Provide the [x, y] coordinate of the cell's center where the given text is located.  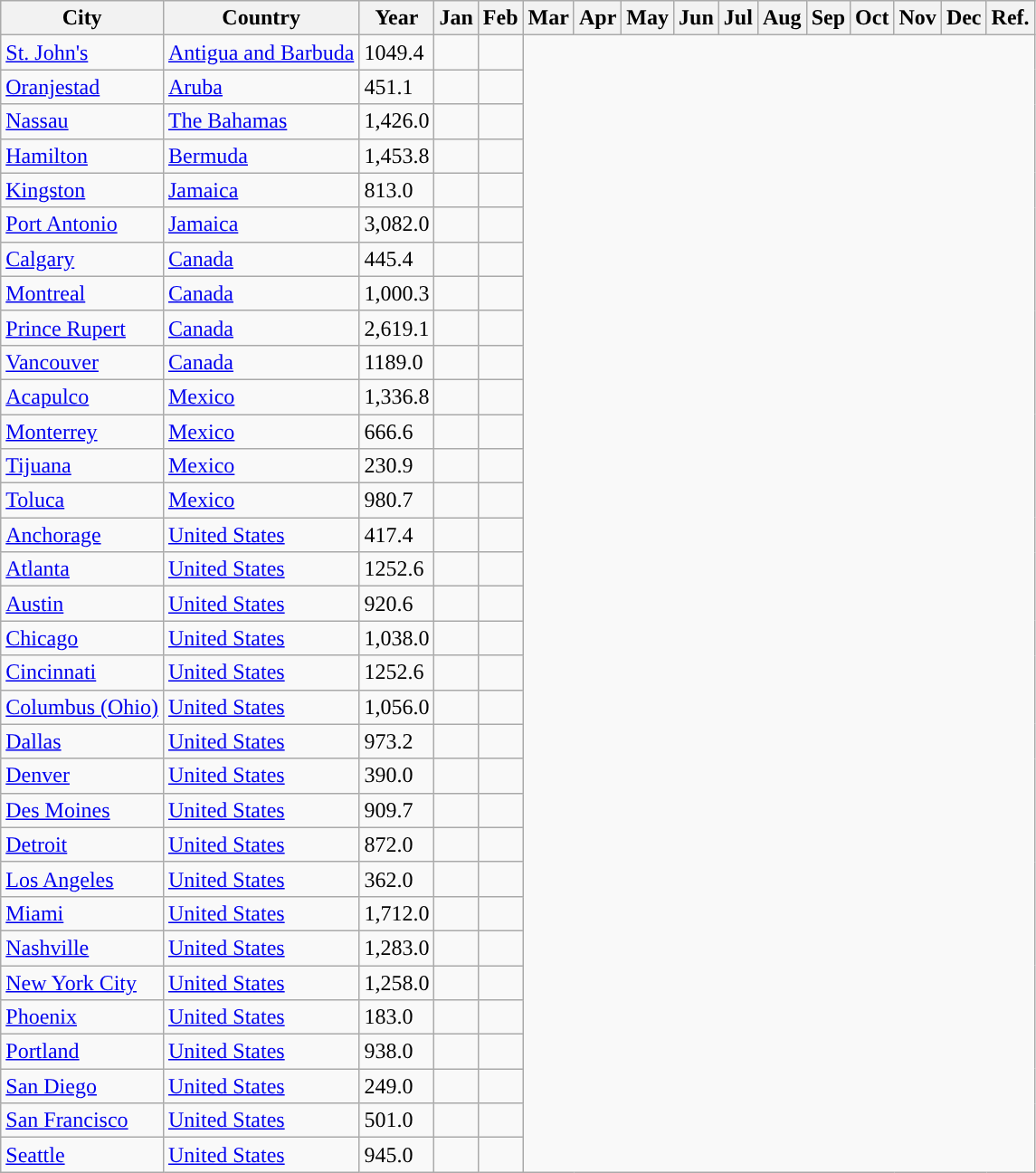
938.0 [396, 1052]
Nassau [82, 121]
Port Antonio [82, 224]
Ref. [1010, 18]
3,082.0 [396, 224]
Atlanta [82, 569]
230.9 [396, 466]
Feb [500, 18]
Anchorage [82, 535]
1,000.3 [396, 293]
Vancouver [82, 362]
St. John's [82, 52]
909.7 [396, 810]
Jun [697, 18]
Portland [82, 1052]
Des Moines [82, 810]
Oranjestad [82, 87]
390.0 [396, 776]
Austin [82, 604]
Toluca [82, 501]
Calgary [82, 259]
1,712.0 [396, 913]
Columbus (Ohio) [82, 707]
Year [396, 18]
Antigua and Barbuda [261, 52]
183.0 [396, 1017]
Dallas [82, 741]
249.0 [396, 1086]
Nov [917, 18]
1,336.8 [396, 396]
City [82, 18]
Seattle [82, 1155]
The Bahamas [261, 121]
Denver [82, 776]
Kingston [82, 190]
813.0 [396, 190]
417.4 [396, 535]
973.2 [396, 741]
Montreal [82, 293]
Tijuana [82, 466]
Sep [828, 18]
1,283.0 [396, 948]
362.0 [396, 879]
San Diego [82, 1086]
Miami [82, 913]
1189.0 [396, 362]
1,056.0 [396, 707]
Dec [964, 18]
1049.4 [396, 52]
Detroit [82, 844]
New York City [82, 982]
Chicago [82, 638]
1,038.0 [396, 638]
Oct [872, 18]
Cincinnati [82, 672]
501.0 [396, 1121]
Prince Rupert [82, 328]
Nashville [82, 948]
Jan [456, 18]
980.7 [396, 501]
San Francisco [82, 1121]
Acapulco [82, 396]
Aruba [261, 87]
Bermuda [261, 156]
Apr [597, 18]
872.0 [396, 844]
920.6 [396, 604]
1,453.8 [396, 156]
Hamilton [82, 156]
Los Angeles [82, 879]
Jul [738, 18]
May [648, 18]
2,619.1 [396, 328]
Country [261, 18]
Aug [782, 18]
Mar [548, 18]
1,426.0 [396, 121]
Monterrey [82, 432]
945.0 [396, 1155]
666.6 [396, 432]
445.4 [396, 259]
Phoenix [82, 1017]
1,258.0 [396, 982]
451.1 [396, 87]
